Return the (X, Y) coordinate for the center point of the cell that contains the specified text.  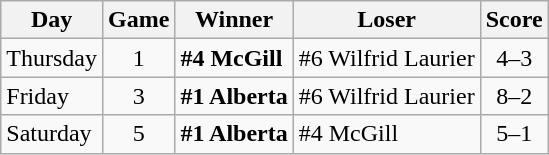
Game (138, 20)
5 (138, 134)
Winner (234, 20)
8–2 (514, 96)
Day (52, 20)
Score (514, 20)
Saturday (52, 134)
Friday (52, 96)
3 (138, 96)
Loser (386, 20)
1 (138, 58)
4–3 (514, 58)
Thursday (52, 58)
5–1 (514, 134)
